Provide the (X, Y) coordinate of the cell's center where the given text is located.  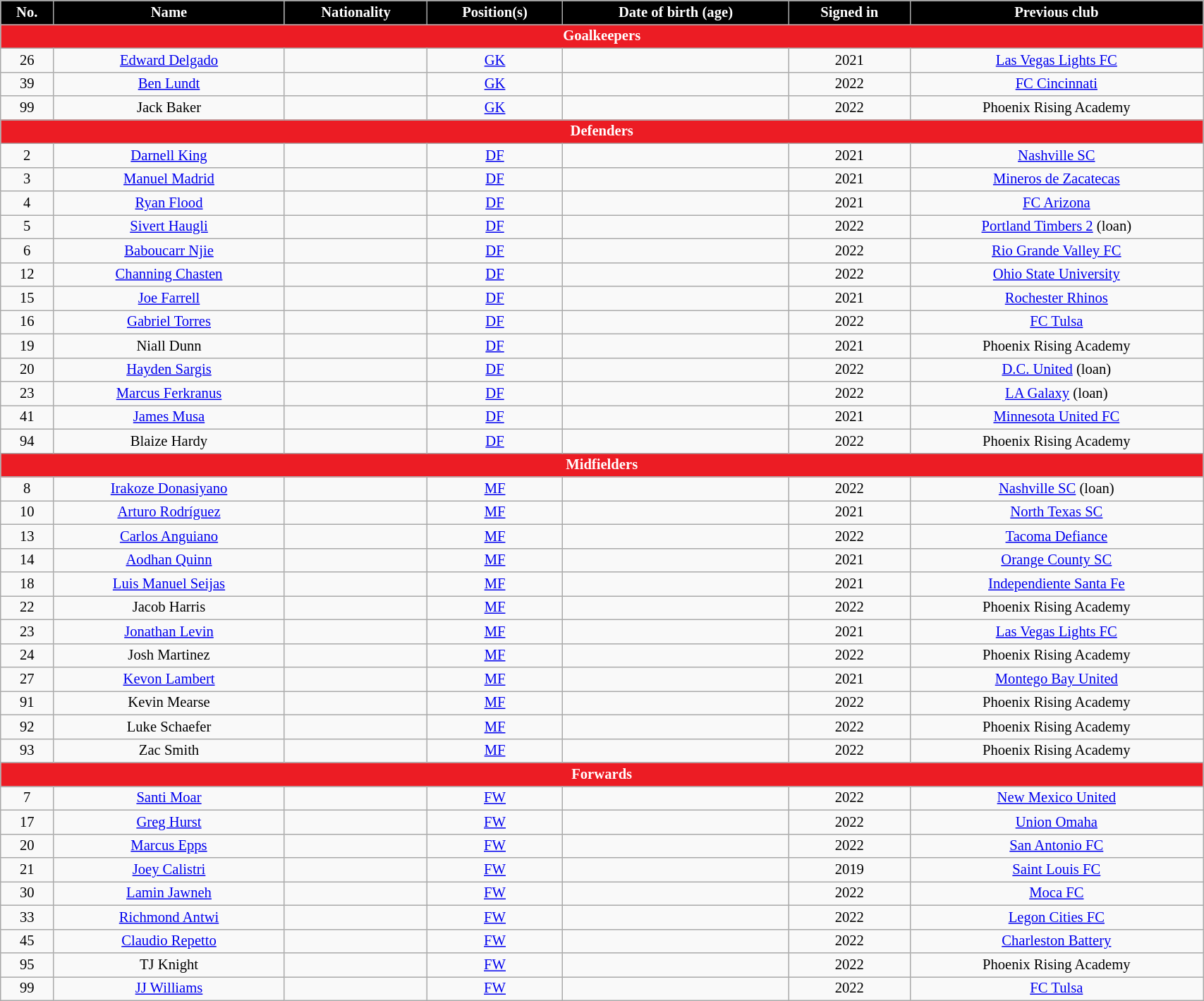
Aodhan Quinn (169, 560)
North Texas SC (1057, 512)
Irakoze Donasiyano (169, 489)
Greg Hurst (169, 822)
Ohio State University (1057, 274)
Carlos Anguiano (169, 536)
Joe Farrell (169, 298)
Gabriel Torres (169, 322)
Zac Smith (169, 751)
Forwards (602, 774)
95 (27, 964)
Saint Louis FC (1057, 870)
2019 (849, 870)
13 (27, 536)
24 (27, 655)
TJ Knight (169, 964)
Jack Baker (169, 108)
Hayden Sargis (169, 370)
Tacoma Defiance (1057, 536)
Sivert Haugli (169, 226)
Defenders (602, 131)
Midfielders (602, 465)
92 (27, 727)
Jacob Harris (169, 607)
10 (27, 512)
Position(s) (495, 12)
Lamin Jawneh (169, 893)
Montego Bay United (1057, 679)
Richmond Antwi (169, 917)
2 (27, 155)
Goalkeepers (602, 36)
Legon Cities FC (1057, 917)
15 (27, 298)
Union Omaha (1057, 822)
16 (27, 322)
Date of birth (age) (676, 12)
Mineros de Zacatecas (1057, 179)
21 (27, 870)
Joey Calistri (169, 870)
33 (27, 917)
James Musa (169, 417)
Santi Moar (169, 798)
Portland Timbers 2 (loan) (1057, 226)
Baboucarr Njie (169, 250)
Independiente Santa Fe (1057, 583)
New Mexico United (1057, 798)
Kevon Lambert (169, 679)
Nashville SC (loan) (1057, 489)
No. (27, 12)
45 (27, 941)
26 (27, 60)
San Antonio FC (1057, 846)
Ben Lundt (169, 84)
Rochester Rhinos (1057, 298)
Moca FC (1057, 893)
Marcus Ferkranus (169, 393)
4 (27, 202)
41 (27, 417)
Niall Dunn (169, 346)
5 (27, 226)
22 (27, 607)
Ryan Flood (169, 202)
LA Galaxy (loan) (1057, 393)
6 (27, 250)
39 (27, 84)
30 (27, 893)
Luke Schaefer (169, 727)
JJ Williams (169, 988)
Nashville SC (1057, 155)
Signed in (849, 12)
Orange County SC (1057, 560)
17 (27, 822)
Edward Delgado (169, 60)
14 (27, 560)
FC Cincinnati (1057, 84)
27 (27, 679)
Charleston Battery (1057, 941)
Previous club (1057, 12)
Darnell King (169, 155)
Claudio Repetto (169, 941)
8 (27, 489)
Marcus Epps (169, 846)
Luis Manuel Seijas (169, 583)
91 (27, 703)
3 (27, 179)
12 (27, 274)
93 (27, 751)
Kevin Mearse (169, 703)
Channing Chasten (169, 274)
Nationality (355, 12)
D.C. United (loan) (1057, 370)
Blaize Hardy (169, 441)
Rio Grande Valley FC (1057, 250)
Arturo Rodríguez (169, 512)
7 (27, 798)
Manuel Madrid (169, 179)
Josh Martinez (169, 655)
19 (27, 346)
18 (27, 583)
Name (169, 12)
94 (27, 441)
Jonathan Levin (169, 631)
FC Arizona (1057, 202)
Minnesota United FC (1057, 417)
